Find where the given text appears and provide that cell's center as (x, y) coordinate. 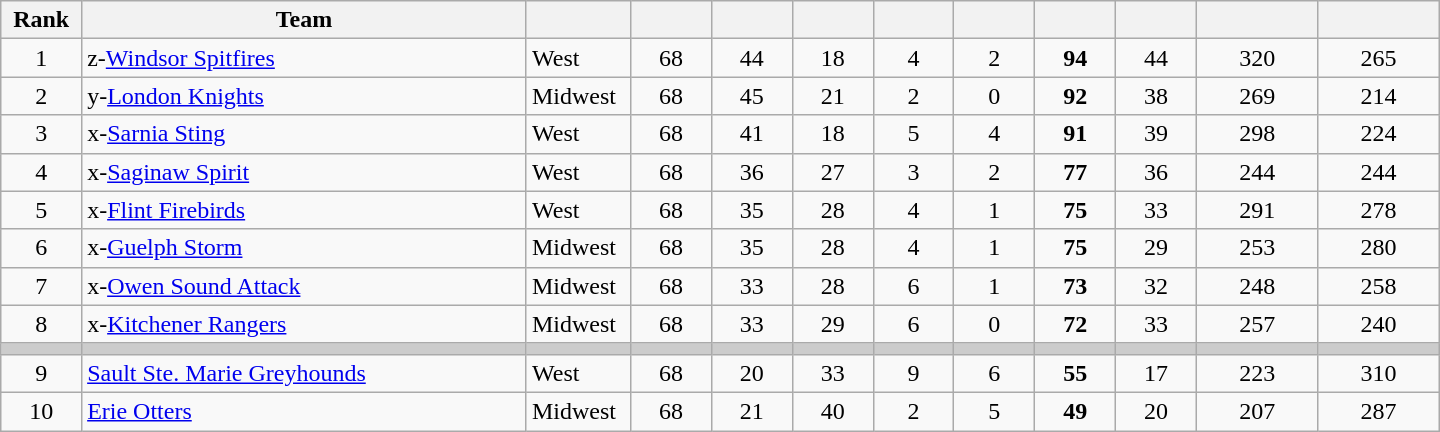
269 (1258, 96)
27 (832, 172)
17 (1156, 373)
280 (1378, 248)
y-London Knights (304, 96)
291 (1258, 210)
x-Sarnia Sting (304, 134)
310 (1378, 373)
287 (1378, 411)
278 (1378, 210)
Rank (42, 20)
x-Saginaw Spirit (304, 172)
38 (1156, 96)
32 (1156, 286)
92 (1076, 96)
x-Guelph Storm (304, 248)
94 (1076, 58)
8 (42, 324)
49 (1076, 411)
Sault Ste. Marie Greyhounds (304, 373)
248 (1258, 286)
x-Owen Sound Attack (304, 286)
258 (1378, 286)
240 (1378, 324)
91 (1076, 134)
40 (832, 411)
265 (1378, 58)
72 (1076, 324)
77 (1076, 172)
x-Flint Firebirds (304, 210)
257 (1258, 324)
39 (1156, 134)
207 (1258, 411)
Erie Otters (304, 411)
223 (1258, 373)
298 (1258, 134)
224 (1378, 134)
Team (304, 20)
320 (1258, 58)
73 (1076, 286)
55 (1076, 373)
253 (1258, 248)
7 (42, 286)
214 (1378, 96)
z-Windsor Spitfires (304, 58)
x-Kitchener Rangers (304, 324)
10 (42, 411)
45 (752, 96)
41 (752, 134)
